Locate the cell with the specified text and output its [x, y] center coordinate. 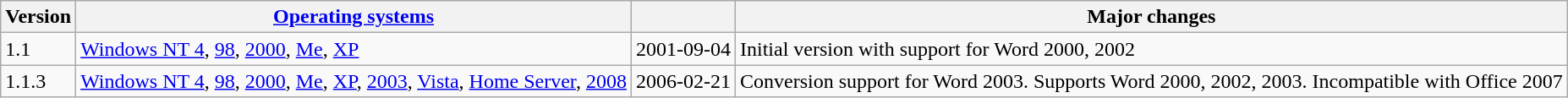
1.1.3 [39, 81]
Initial version with support for Word 2000, 2002 [1151, 49]
Conversion support for Word 2003. Supports Word 2000, 2002, 2003. Incompatible with Office 2007 [1151, 81]
2006-02-21 [683, 81]
2001-09-04 [683, 49]
Windows NT 4, 98, 2000, Me, XP, 2003, Vista, Home Server, 2008 [354, 81]
Windows NT 4, 98, 2000, Me, XP [354, 49]
1.1 [39, 49]
Operating systems [354, 17]
Version [39, 17]
Major changes [1151, 17]
